From the cell containing the given text, extract its center point as [x, y] coordinate. 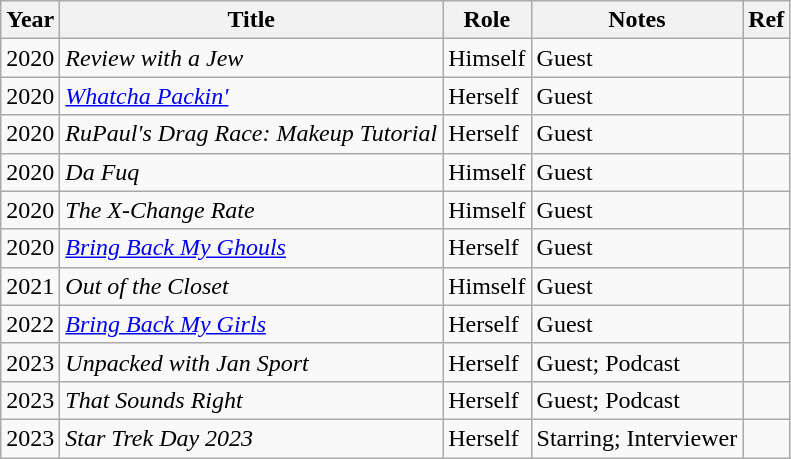
Da Fuq [252, 172]
That Sounds Right [252, 400]
Review with a Jew [252, 58]
Out of the Closet [252, 286]
Starring; Interviewer [637, 438]
Notes [637, 20]
Role [487, 20]
The X-Change Rate [252, 210]
Bring Back My Girls [252, 324]
Unpacked with Jan Sport [252, 362]
RuPaul's Drag Race: Makeup Tutorial [252, 134]
Whatcha Packin' [252, 96]
Title [252, 20]
2021 [30, 286]
Ref [766, 20]
Year [30, 20]
Bring Back My Ghouls [252, 248]
Star Trek Day 2023 [252, 438]
2022 [30, 324]
